Scan for the cell matching the given text and deliver its [x, y] coordinate at center. 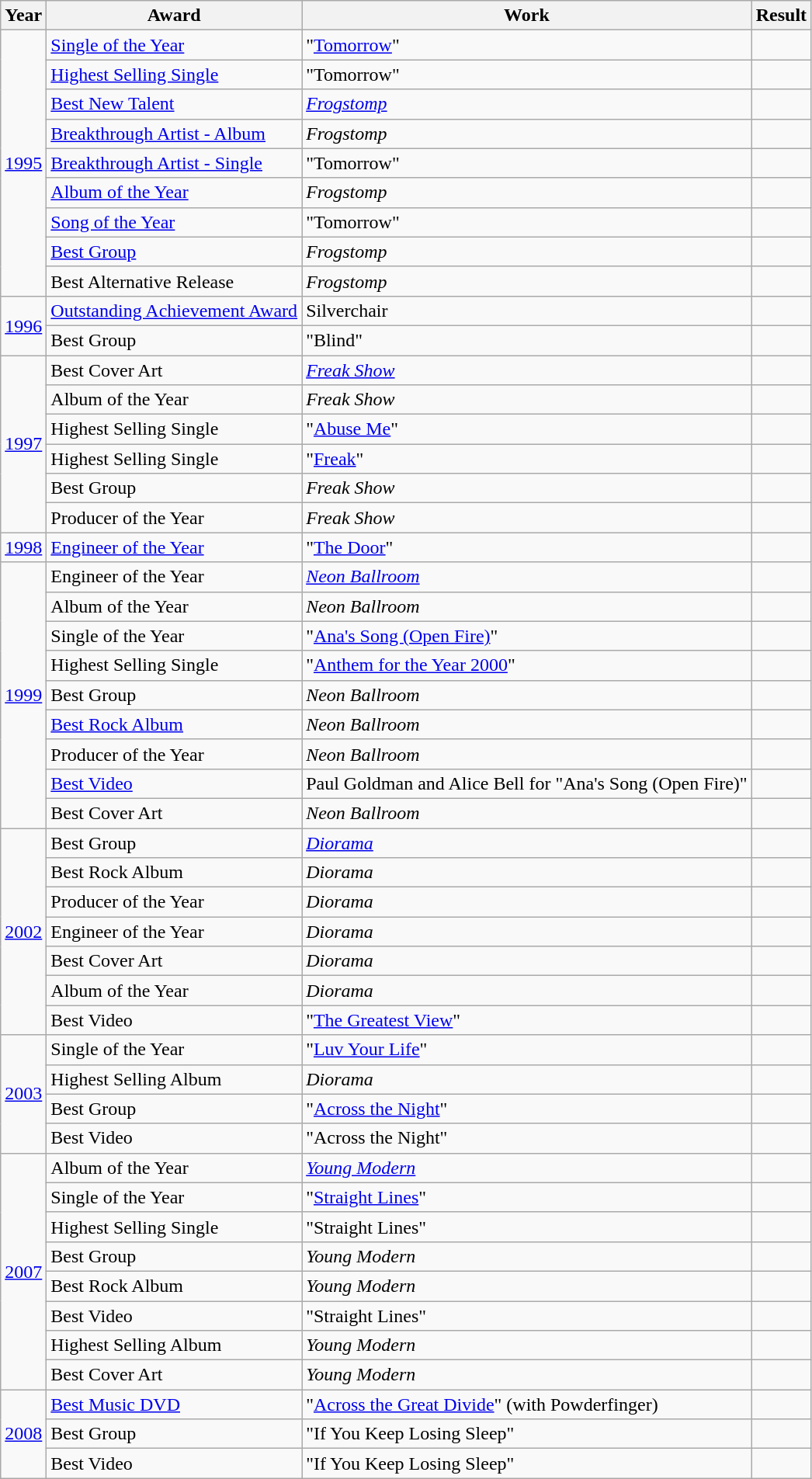
Best Alternative Release [174, 281]
Silverchair [527, 311]
Breakthrough Artist - Single [174, 163]
Work [527, 16]
"Across the Great Divide" (with Powderfinger) [527, 1404]
Year [23, 16]
1999 [23, 696]
Award [174, 16]
Result [781, 16]
Outstanding Achievement Award [174, 311]
1996 [23, 325]
2002 [23, 931]
"Freak" [527, 459]
"Ana's Song (Open Fire)" [527, 636]
"Abuse Me" [527, 429]
"The Greatest View" [527, 1020]
"Luv Your Life" [527, 1050]
2008 [23, 1434]
1997 [23, 444]
"The Door" [527, 547]
2003 [23, 1094]
Best Music DVD [174, 1404]
"Anthem for the Year 2000" [527, 665]
1998 [23, 547]
Best New Talent [174, 104]
2007 [23, 1271]
"Blind" [527, 340]
Paul Goldman and Alice Bell for "Ana's Song (Open Fire)" [527, 783]
1995 [23, 163]
Breakthrough Artist - Album [174, 134]
Song of the Year [174, 222]
